From the cell containing the given text, extract its center point as [X, Y] coordinate. 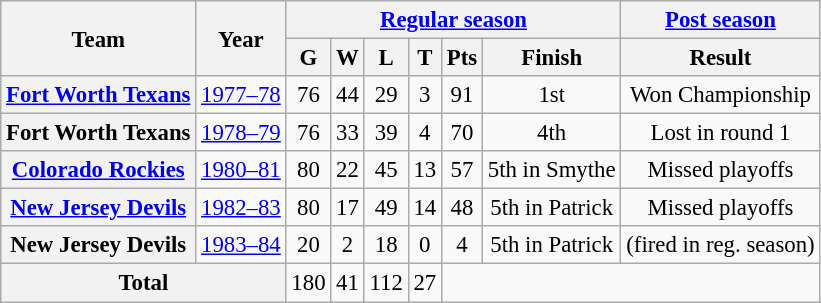
Won Championship [720, 95]
T [424, 58]
1983–84 [241, 245]
Total [144, 283]
20 [308, 245]
44 [348, 95]
Team [98, 38]
1977–78 [241, 95]
W [348, 58]
1978–79 [241, 133]
33 [348, 133]
70 [462, 133]
(fired in reg. season) [720, 245]
13 [424, 170]
57 [462, 170]
27 [424, 283]
2 [348, 245]
29 [386, 95]
91 [462, 95]
Pts [462, 58]
5th in Smythe [551, 170]
17 [348, 208]
Lost in round 1 [720, 133]
180 [308, 283]
1980–81 [241, 170]
14 [424, 208]
4th [551, 133]
112 [386, 283]
Regular season [454, 20]
41 [348, 283]
Post season [720, 20]
Year [241, 38]
49 [386, 208]
Finish [551, 58]
45 [386, 170]
48 [462, 208]
L [386, 58]
Result [720, 58]
3 [424, 95]
G [308, 58]
39 [386, 133]
18 [386, 245]
Colorado Rockies [98, 170]
0 [424, 245]
22 [348, 170]
1st [551, 95]
1982–83 [241, 208]
